From the cell containing the given text, extract its center point as (x, y) coordinate. 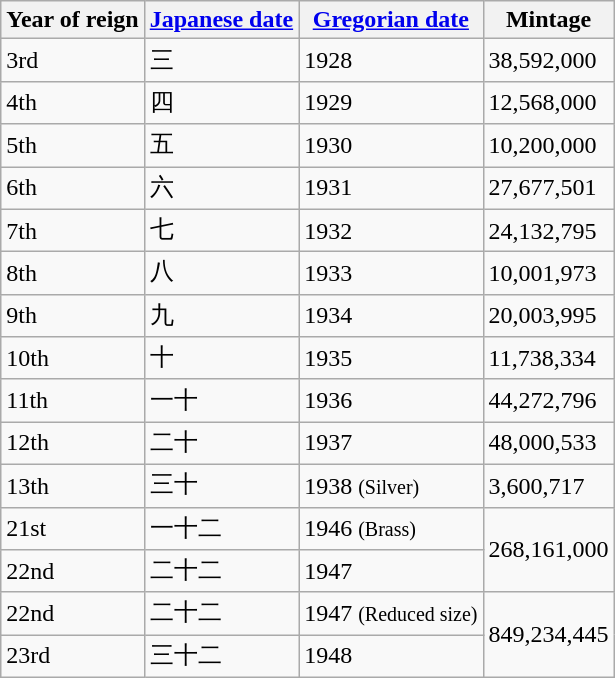
三 (221, 60)
1936 (391, 400)
Gregorian date (391, 20)
1930 (391, 146)
三十二 (221, 656)
七 (221, 230)
3,600,717 (548, 486)
849,234,445 (548, 634)
二十 (221, 444)
1938 (Silver) (391, 486)
1928 (391, 60)
1929 (391, 102)
一十二 (221, 528)
11,738,334 (548, 358)
1947 (Reduced size) (391, 614)
5th (72, 146)
3rd (72, 60)
三十 (221, 486)
9th (72, 316)
九 (221, 316)
10,001,973 (548, 274)
四 (221, 102)
38,592,000 (548, 60)
一十 (221, 400)
10th (72, 358)
11th (72, 400)
6th (72, 188)
Japanese date (221, 20)
13th (72, 486)
五 (221, 146)
4th (72, 102)
23rd (72, 656)
8th (72, 274)
7th (72, 230)
六 (221, 188)
1937 (391, 444)
1931 (391, 188)
12th (72, 444)
1934 (391, 316)
八 (221, 274)
1935 (391, 358)
48,000,533 (548, 444)
1947 (391, 572)
268,161,000 (548, 550)
20,003,995 (548, 316)
21st (72, 528)
12,568,000 (548, 102)
44,272,796 (548, 400)
10,200,000 (548, 146)
24,132,795 (548, 230)
十 (221, 358)
27,677,501 (548, 188)
1932 (391, 230)
1946 (Brass) (391, 528)
Year of reign (72, 20)
Mintage (548, 20)
1933 (391, 274)
1948 (391, 656)
